Determine the (X, Y) coordinate at the center of the cell enclosing the given text.  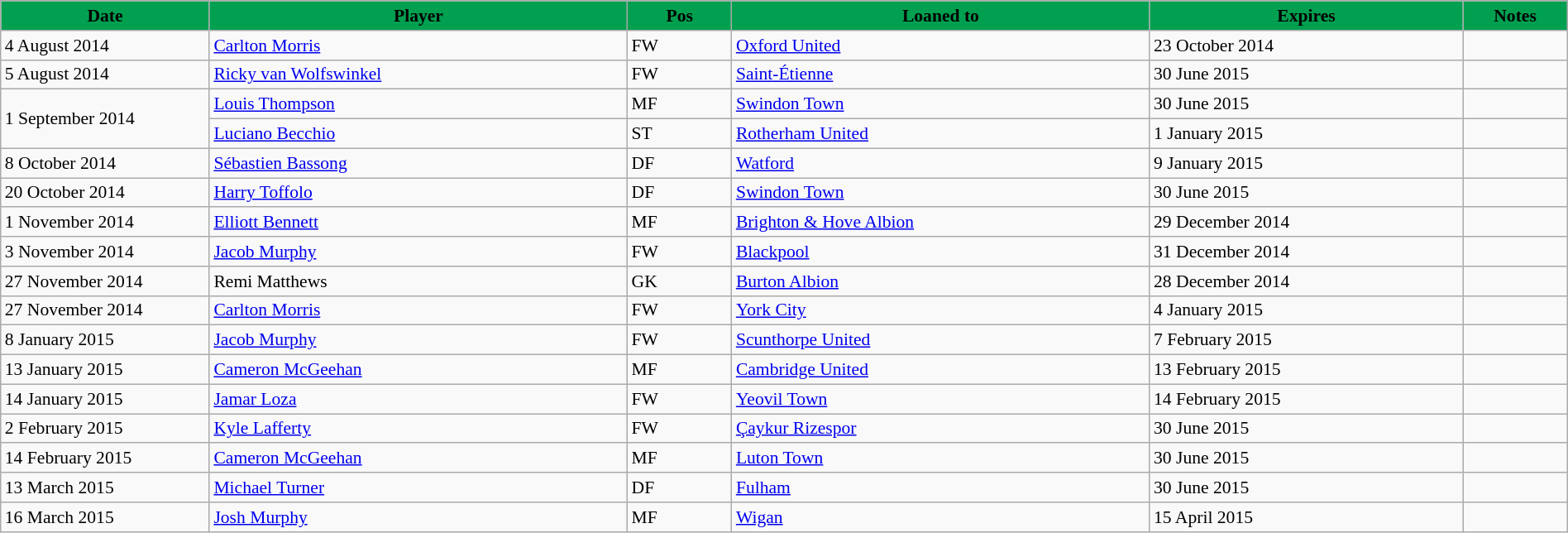
2 February 2015 (106, 429)
Blackpool (941, 252)
8 January 2015 (106, 340)
Wigan (941, 517)
Watford (941, 163)
23 October 2014 (1307, 46)
1 September 2014 (106, 119)
Notes (1515, 16)
20 October 2014 (106, 193)
4 January 2015 (1307, 310)
Yeovil Town (941, 399)
7 February 2015 (1307, 340)
Brighton & Hove Albion (941, 223)
28 December 2014 (1307, 281)
1 January 2015 (1307, 134)
Loaned to (941, 16)
9 January 2015 (1307, 163)
Date (106, 16)
Saint-Étienne (941, 74)
1 November 2014 (106, 223)
Kyle Lafferty (418, 429)
8 October 2014 (106, 163)
13 March 2015 (106, 487)
Remi Matthews (418, 281)
Sébastien Bassong (418, 163)
3 November 2014 (106, 252)
15 April 2015 (1307, 517)
Scunthorpe United (941, 340)
GK (680, 281)
14 January 2015 (106, 399)
ST (680, 134)
Fulham (941, 487)
Cambridge United (941, 370)
Player (418, 16)
13 February 2015 (1307, 370)
Elliott Bennett (418, 223)
Pos (680, 16)
York City (941, 310)
31 December 2014 (1307, 252)
Michael Turner (418, 487)
Burton Albion (941, 281)
29 December 2014 (1307, 223)
Oxford United (941, 46)
Luciano Becchio (418, 134)
Jamar Loza (418, 399)
Luton Town (941, 459)
Expires (1307, 16)
Rotherham United (941, 134)
13 January 2015 (106, 370)
Ricky van Wolfswinkel (418, 74)
Josh Murphy (418, 517)
16 March 2015 (106, 517)
Harry Toffolo (418, 193)
5 August 2014 (106, 74)
4 August 2014 (106, 46)
Louis Thompson (418, 104)
Çaykur Rizespor (941, 429)
